Return the (x, y) coordinate for the center point of the cell that contains the specified text.  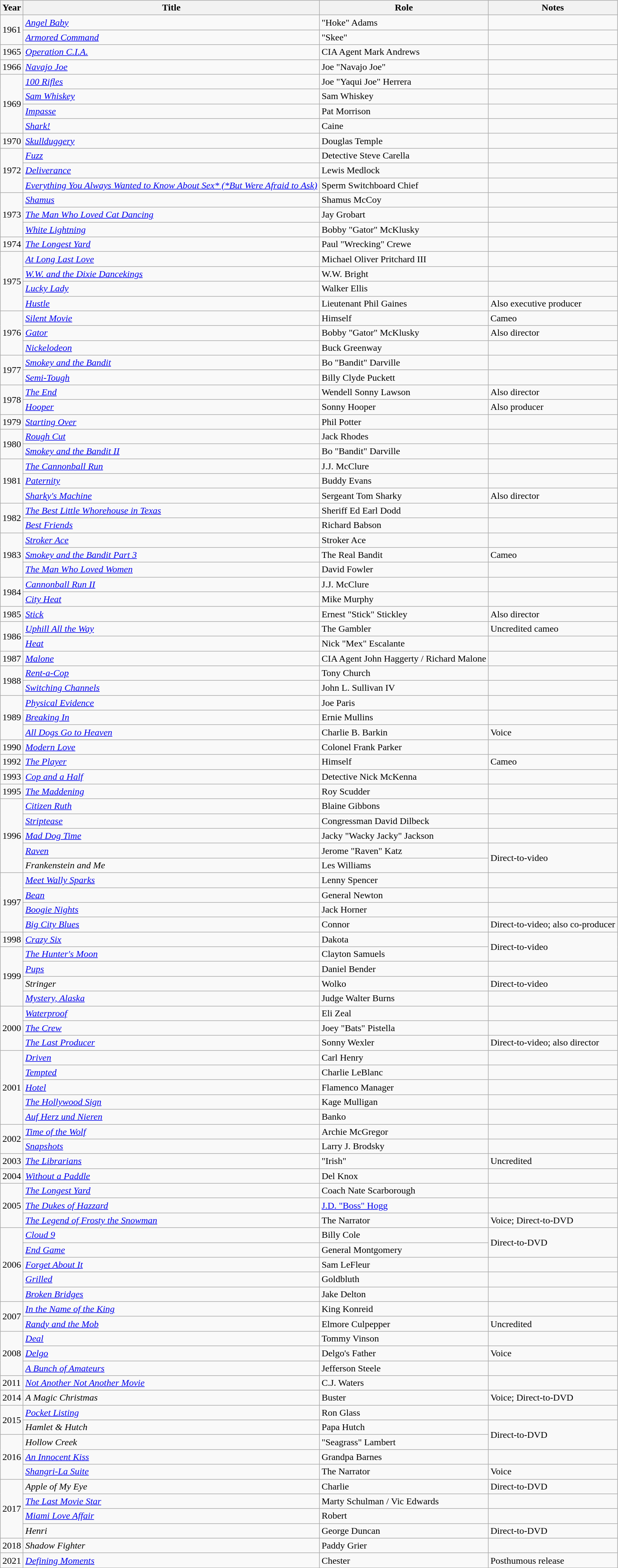
Posthumous release (553, 1560)
1995 (12, 791)
Billy Clyde Puckett (404, 377)
Smokey and the Bandit Part 3 (172, 555)
Michael Oliver Pritchard III (404, 259)
Joey "Bats" Pistella (404, 1028)
Rent-a-Cop (172, 673)
Randy and the Mob (172, 1324)
A Magic Christmas (172, 1398)
Frankenstein and Me (172, 865)
Breaking In (172, 718)
Larry J. Brodsky (404, 1146)
Miami Love Affair (172, 1516)
Carl Henry (404, 1058)
Charlie LeBlanc (404, 1072)
Sheriff Ed Earl Dodd (404, 510)
1987 (12, 659)
Direct-to-video; also co-producer (553, 925)
Hotel (172, 1087)
Operation C.I.A. (172, 52)
2011 (12, 1383)
Waterproof (172, 1013)
Mad Dog Time (172, 836)
2018 (12, 1545)
Jay Grobart (404, 215)
The Real Bandit (404, 555)
Best Friends (172, 525)
Richard Babson (404, 525)
2002 (12, 1139)
Direct-to-video; also director (553, 1043)
Clayton Samuels (404, 954)
1993 (12, 777)
Fuzz (172, 155)
Raven (172, 850)
Phil Potter (404, 422)
An Innocent Kiss (172, 1457)
The Cannonball Run (172, 466)
Snapshots (172, 1146)
The Legend of Frosty the Snowman (172, 1220)
Navajo Joe (172, 67)
The Dukes of Hazzard (172, 1206)
Smokey and the Bandit II (172, 451)
Smokey and the Bandit (172, 362)
Rough Cut (172, 437)
Auf Herz und Nieren (172, 1117)
Sperm Switchboard Chief (404, 185)
J.D. "Boss" Hogg (404, 1206)
Blaine Gibbons (404, 806)
The Librarians (172, 1161)
Coach Nate Scarborough (404, 1191)
Angel Baby (172, 23)
Connor (404, 925)
Starting Over (172, 422)
Tommy Vinson (404, 1338)
Eli Zeal (404, 1013)
In the Name of the King (172, 1309)
Stringer (172, 984)
CIA Agent Mark Andrews (404, 52)
Stick (172, 614)
Colonel Frank Parker (404, 747)
Marty Schulman / Vic Edwards (404, 1501)
The Best Little Whorehouse in Texas (172, 510)
Nick "Mex" Escalante (404, 643)
David Fowler (404, 570)
Year (12, 8)
Shadow Fighter (172, 1545)
1982 (12, 518)
Flamenco Manager (404, 1087)
Deal (172, 1338)
Charlie B. Barkin (404, 732)
Lewis Medlock (404, 170)
The End (172, 392)
Malone (172, 659)
Dakota (404, 939)
1997 (12, 902)
2000 (12, 1028)
Hustle (172, 303)
Sam LeFleur (404, 1265)
1966 (12, 67)
The Gambler (404, 629)
Boogie Nights (172, 910)
Physical Evidence (172, 703)
1961 (12, 30)
Grandpa Barnes (404, 1457)
Defining Moments (172, 1560)
Big City Blues (172, 925)
1988 (12, 681)
Billy Cole (404, 1235)
Mike Murphy (404, 599)
W.W. and the Dixie Dancekings (172, 274)
King Konreid (404, 1309)
1979 (12, 422)
The Last Movie Star (172, 1501)
Pat Morrison (404, 111)
Buddy Evans (404, 481)
The Man Who Loved Cat Dancing (172, 215)
The Man Who Loved Women (172, 570)
Judge Walter Burns (404, 998)
100 Rifles (172, 82)
1965 (12, 52)
Sharky's Machine (172, 496)
"Skee" (404, 37)
2005 (12, 1206)
Crazy Six (172, 939)
1981 (12, 481)
Jacky "Wacky Jacky" Jackson (404, 836)
"Seagrass" Lambert (404, 1442)
2001 (12, 1087)
The Hollywood Sign (172, 1102)
Elmore Culpepper (404, 1324)
City Heat (172, 599)
Pups (172, 969)
Hamlet & Hutch (172, 1427)
Heat (172, 643)
The Hunter's Moon (172, 954)
CIA Agent John Haggerty / Richard Malone (404, 659)
Jack Rhodes (404, 437)
General Montgomery (404, 1250)
W.W. Bright (404, 274)
Kage Mulligan (404, 1102)
Sergeant Tom Sharky (404, 496)
1983 (12, 555)
Joe "Yaqui Joe" Herrera (404, 82)
Archie McGregor (404, 1132)
Modern Love (172, 747)
Walker Ellis (404, 289)
Without a Paddle (172, 1176)
Detective Nick McKenna (404, 777)
A Bunch of Amateurs (172, 1368)
Jack Horner (404, 910)
1973 (12, 215)
Nickelodeon (172, 348)
Meet Wally Sparks (172, 880)
Papa Hutch (404, 1427)
Striptease (172, 821)
1998 (12, 939)
Lieutenant Phil Gaines (404, 303)
Del Knox (404, 1176)
Impasse (172, 111)
Tony Church (404, 673)
"Irish" (404, 1161)
Not Another Not Another Movie (172, 1383)
2021 (12, 1560)
Lucky Lady (172, 289)
Jake Delton (404, 1294)
1977 (12, 370)
Gator (172, 333)
2014 (12, 1398)
Ernest "Stick" Stickley (404, 614)
1986 (12, 636)
Ernie Mullins (404, 718)
Semi-Tough (172, 377)
Paternity (172, 481)
1989 (12, 718)
1974 (12, 244)
Silent Movie (172, 318)
Role (404, 8)
Shangri-La Suite (172, 1472)
Shamus (172, 200)
Bean (172, 895)
Forget About It (172, 1265)
1972 (12, 170)
2003 (12, 1161)
John L. Sullivan IV (404, 688)
General Newton (404, 895)
2006 (12, 1265)
Congressman David Dilbeck (404, 821)
Also executive producer (553, 303)
The Last Producer (172, 1043)
Grilled (172, 1279)
Caine (404, 126)
Cloud 9 (172, 1235)
1984 (12, 592)
Joe Paris (404, 703)
1999 (12, 976)
Paul "Wrecking" Crewe (404, 244)
Mystery, Alaska (172, 998)
1975 (12, 281)
Hollow Creek (172, 1442)
White Lightning (172, 230)
1980 (12, 444)
Henri (172, 1531)
Roy Scudder (404, 791)
End Game (172, 1250)
Uphill All the Way (172, 629)
2008 (12, 1353)
Cannonball Run II (172, 584)
Switching Channels (172, 688)
1985 (12, 614)
Citizen Ruth (172, 806)
1969 (12, 104)
Cop and a Half (172, 777)
Sonny Wexler (404, 1043)
Shark! (172, 126)
2016 (12, 1457)
Delgo's Father (404, 1353)
Notes (553, 8)
C.J. Waters (404, 1383)
Title (172, 8)
Jefferson Steele (404, 1368)
Everything You Always Wanted to Know About Sex* (*But Were Afraid to Ask) (172, 185)
Wendell Sonny Lawson (404, 392)
Also producer (553, 407)
Apple of My Eye (172, 1486)
Uncredited cameo (553, 629)
The Crew (172, 1028)
George Duncan (404, 1531)
Skullduggery (172, 141)
Jerome "Raven" Katz (404, 850)
1990 (12, 747)
At Long Last Love (172, 259)
2007 (12, 1316)
Sonny Hooper (404, 407)
Joe "Navajo Joe" (404, 67)
Les Williams (404, 865)
1996 (12, 836)
2015 (12, 1420)
2017 (12, 1509)
Detective Steve Carella (404, 155)
1992 (12, 762)
Banko (404, 1117)
Pocket Listing (172, 1413)
Paddy Grier (404, 1545)
Time of the Wolf (172, 1132)
The Player (172, 762)
Chester (404, 1560)
Tempted (172, 1072)
The Maddening (172, 791)
"Hoke" Adams (404, 23)
Delgo (172, 1353)
1978 (12, 399)
Ron Glass (404, 1413)
Wolko (404, 984)
Deliverance (172, 170)
Broken Bridges (172, 1294)
Goldbluth (404, 1279)
Driven (172, 1058)
Buster (404, 1398)
Daniel Bender (404, 969)
Douglas Temple (404, 141)
Lenny Spencer (404, 880)
1976 (12, 333)
Hooper (172, 407)
Buck Greenway (404, 348)
Charlie (404, 1486)
Shamus McCoy (404, 200)
Robert (404, 1516)
2004 (12, 1176)
All Dogs Go to Heaven (172, 732)
1970 (12, 141)
Armored Command (172, 37)
